Pinpoint the cell where the given text exists, returning its (x, y) midpoint coordinate. 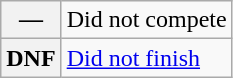
Did not finish (146, 58)
DNF (31, 58)
— (31, 20)
Did not compete (146, 20)
